Search for the cell housing the specified text and yield its (x, y) center coordinate. 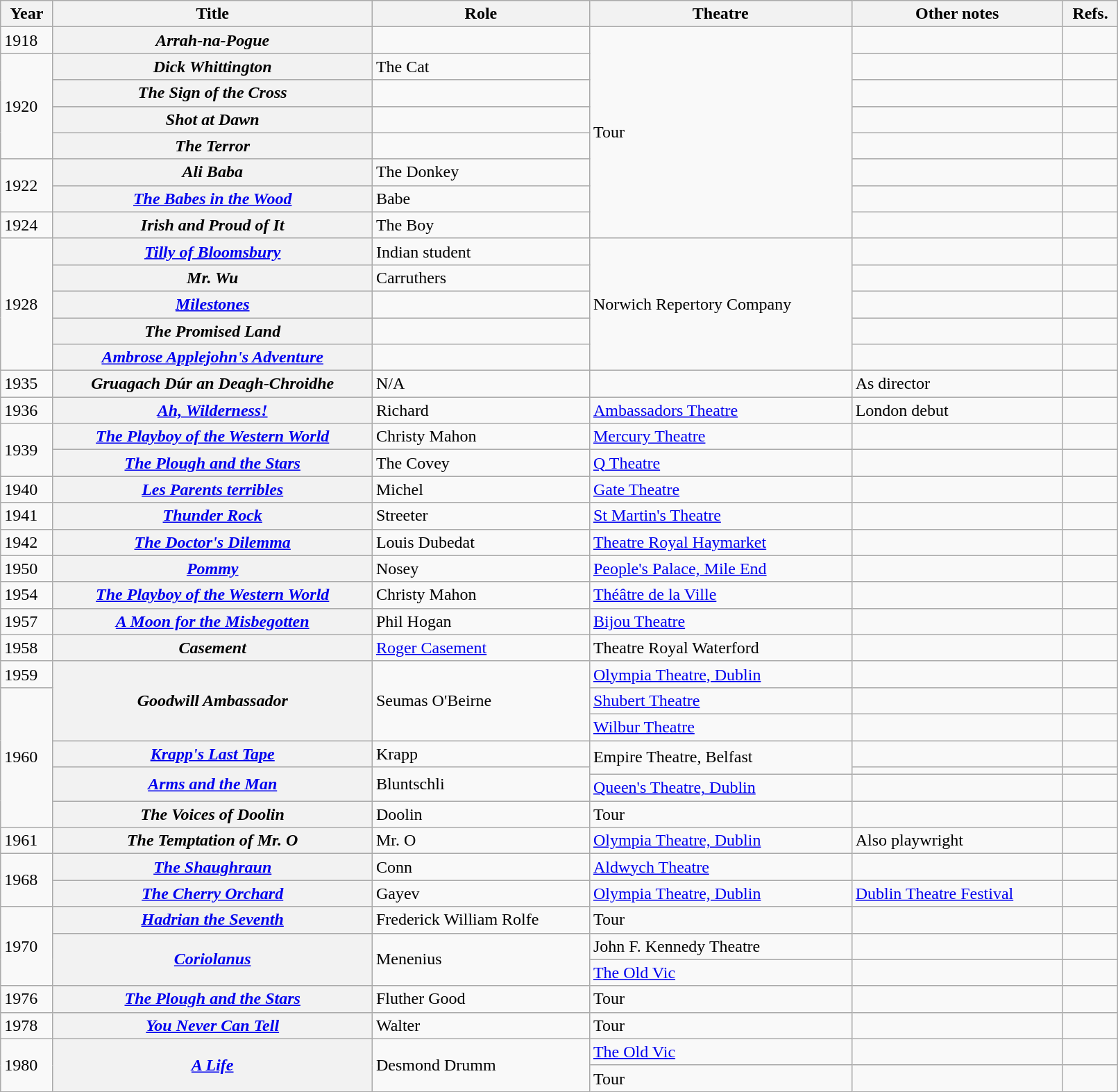
Shubert Theatre (720, 700)
Theatre Royal Waterford (720, 648)
A Moon for the Misbegotten (212, 621)
Frederick William Rolfe (480, 920)
Ambassadors Theatre (720, 410)
The Donkey (480, 172)
Casement (212, 648)
Gruagach Dúr an Deagh-Chroidhe (212, 384)
Gayev (480, 893)
The Doctor's Dilemma (212, 542)
Gate Theatre (720, 489)
Louis Dubedat (480, 542)
Title (212, 14)
Fluther Good (480, 999)
1924 (26, 225)
Desmond Drumm (480, 1065)
Phil Hogan (480, 621)
1918 (26, 40)
Aldwych Theatre (720, 867)
London debut (957, 410)
The Cherry Orchard (212, 893)
Ah, Wilderness! (212, 410)
Dick Whittington (212, 67)
Krapp (480, 753)
Tilly of Bloomsbury (212, 251)
1942 (26, 542)
Nosey (480, 569)
1939 (26, 450)
Doolin (480, 814)
Carruthers (480, 278)
Bijou Theatre (720, 621)
Bluntschli (480, 784)
1980 (26, 1065)
The Boy (480, 225)
St Martin's Theatre (720, 516)
Ambrose Applejohn's Adventure (212, 358)
You Never Can Tell (212, 1025)
The Shaughraun (212, 867)
Arrah-na-Pogue (212, 40)
Dublin Theatre Festival (957, 893)
Irish and Proud of It (212, 225)
1957 (26, 621)
The Sign of the Cross (212, 93)
Refs. (1090, 14)
Michel (480, 489)
Babe (480, 199)
1936 (26, 410)
Thunder Rock (212, 516)
Other notes (957, 14)
Empire Theatre, Belfast (720, 757)
1978 (26, 1025)
Queen's Theatre, Dublin (720, 788)
Ali Baba (212, 172)
Streeter (480, 516)
Walter (480, 1025)
Shot at Dawn (212, 119)
1958 (26, 648)
1970 (26, 946)
The Terror (212, 146)
1976 (26, 999)
Hadrian the Seventh (212, 920)
Role (480, 14)
1940 (26, 489)
1960 (26, 757)
Year (26, 14)
Pommy (212, 569)
Arms and the Man (212, 784)
Mercury Theatre (720, 437)
The Covey (480, 463)
1928 (26, 304)
1922 (26, 185)
The Temptation of Mr. O (212, 841)
The Cat (480, 67)
1950 (26, 569)
Menenius (480, 959)
Krapp's Last Tape (212, 753)
Les Parents terribles (212, 489)
Mr. O (480, 841)
1959 (26, 674)
Also playwright (957, 841)
The Voices of Doolin (212, 814)
John F. Kennedy Theatre (720, 946)
Indian student (480, 251)
Seumas O'Beirne (480, 700)
People's Palace, Mile End (720, 569)
Richard (480, 410)
Théâtre de la Ville (720, 595)
N/A (480, 384)
Roger Casement (480, 648)
The Babes in the Wood (212, 199)
As director (957, 384)
1968 (26, 880)
1920 (26, 106)
A Life (212, 1065)
Coriolanus (212, 959)
Mr. Wu (212, 278)
1954 (26, 595)
Conn (480, 867)
1935 (26, 384)
Theatre Royal Haymarket (720, 542)
The Promised Land (212, 331)
Milestones (212, 304)
Norwich Repertory Company (720, 304)
Q Theatre (720, 463)
1941 (26, 516)
1961 (26, 841)
Goodwill Ambassador (212, 700)
Wilbur Theatre (720, 727)
Theatre (720, 14)
